Pinpoint the cell where the given text exists, returning its [x, y] midpoint coordinate. 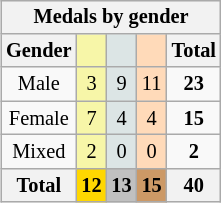
Female [38, 118]
13 [122, 185]
Medals by gender [111, 17]
Mixed [38, 152]
7 [91, 118]
40 [194, 185]
3 [91, 84]
9 [122, 84]
11 [152, 84]
12 [91, 185]
Gender [38, 51]
Male [38, 84]
23 [194, 84]
